Output the (X, Y) coordinate of the center of the cell containing the given text.  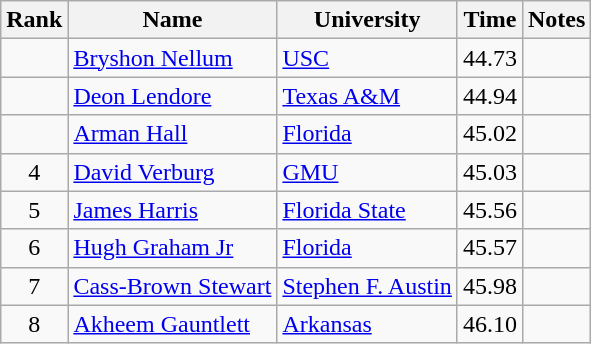
45.57 (490, 248)
44.73 (490, 58)
Texas A&M (367, 96)
6 (34, 248)
Akheem Gauntlett (172, 324)
Hugh Graham Jr (172, 248)
44.94 (490, 96)
Name (172, 20)
James Harris (172, 210)
Bryshon Nellum (172, 58)
Time (490, 20)
45.98 (490, 286)
8 (34, 324)
45.03 (490, 172)
5 (34, 210)
45.56 (490, 210)
Arman Hall (172, 134)
46.10 (490, 324)
4 (34, 172)
GMU (367, 172)
Cass-Brown Stewart (172, 286)
David Verburg (172, 172)
USC (367, 58)
45.02 (490, 134)
Rank (34, 20)
Florida State (367, 210)
University (367, 20)
Stephen F. Austin (367, 286)
Deon Lendore (172, 96)
7 (34, 286)
Notes (556, 20)
Arkansas (367, 324)
